Find where the given text appears and provide that cell's center as [x, y] coordinate. 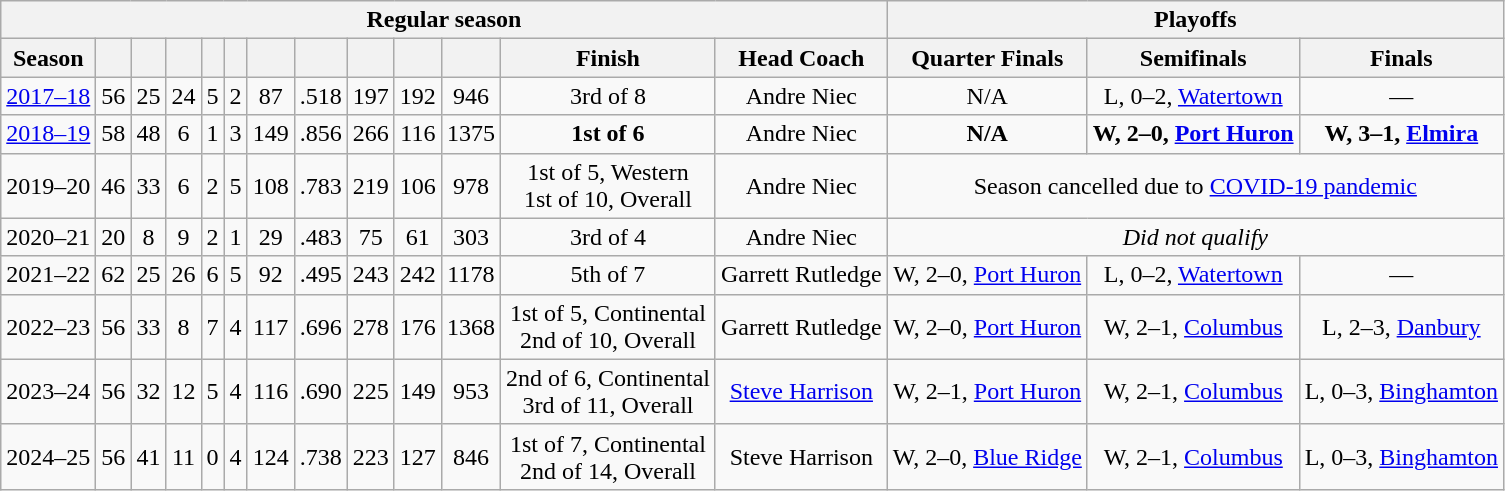
1st of 7, Continental2nd of 14, Overall [608, 456]
92 [270, 275]
1st of 6 [608, 134]
12 [184, 392]
946 [470, 96]
Semifinals [1193, 58]
11 [184, 456]
2020–21 [48, 237]
2022–23 [48, 326]
243 [370, 275]
Playoffs [1195, 20]
225 [370, 392]
978 [470, 186]
W, 2–0, Blue Ridge [987, 456]
Season [48, 58]
219 [370, 186]
197 [370, 96]
242 [418, 275]
41 [148, 456]
2024–25 [48, 456]
7 [212, 326]
Finish [608, 58]
3rd of 4 [608, 237]
Regular season [444, 20]
.483 [320, 237]
29 [270, 237]
5th of 7 [608, 275]
.518 [320, 96]
Head Coach [801, 58]
108 [270, 186]
2023–24 [48, 392]
303 [470, 237]
1st of 5, Continental2nd of 10, Overall [608, 326]
117 [270, 326]
.696 [320, 326]
62 [114, 275]
Quarter Finals [987, 58]
2017–18 [48, 96]
.783 [320, 186]
278 [370, 326]
9 [184, 237]
24 [184, 96]
1st of 5, Western1st of 10, Overall [608, 186]
0 [212, 456]
106 [418, 186]
2021–22 [48, 275]
58 [114, 134]
2018–19 [48, 134]
32 [148, 392]
2019–20 [48, 186]
.495 [320, 275]
61 [418, 237]
1375 [470, 134]
192 [418, 96]
Season cancelled due to COVID-19 pandemic [1195, 186]
87 [270, 96]
W, 2–1, Port Huron [987, 392]
L, 2–3, Danbury [1401, 326]
46 [114, 186]
20 [114, 237]
2nd of 6, Continental3rd of 11, Overall [608, 392]
.690 [320, 392]
127 [418, 456]
3rd of 8 [608, 96]
Did not qualify [1195, 237]
.738 [320, 456]
953 [470, 392]
3 [236, 134]
846 [470, 456]
W, 3–1, Elmira [1401, 134]
48 [148, 134]
75 [370, 237]
266 [370, 134]
1178 [470, 275]
.856 [320, 134]
176 [418, 326]
Finals [1401, 58]
1368 [470, 326]
124 [270, 456]
26 [184, 275]
223 [370, 456]
